Pinpoint the cell where the given text exists, returning its [X, Y] midpoint coordinate. 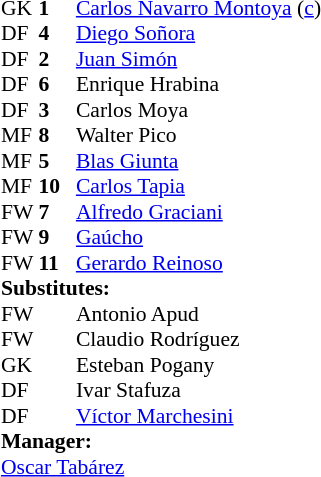
2 [57, 59]
Juan Simón [198, 59]
Ivar Stafuza [198, 391]
3 [57, 110]
7 [57, 212]
Gerardo Reinoso [198, 263]
Substitutes: [161, 289]
Carlos Moya [198, 110]
5 [57, 161]
6 [57, 85]
Gaúcho [198, 237]
Carlos Tapia [198, 187]
Antonio Apud [198, 314]
Diego Soñora [198, 33]
4 [57, 33]
Enrique Hrabina [198, 85]
9 [57, 237]
Alfredo Graciani [198, 212]
8 [57, 135]
10 [57, 187]
Blas Giunta [198, 161]
Walter Pico [198, 135]
GK [20, 365]
Manager: [161, 441]
Víctor Marchesini [198, 416]
Esteban Pogany [198, 365]
11 [57, 263]
Claudio Rodríguez [198, 339]
